From the cell containing the given text, extract its center point as [X, Y] coordinate. 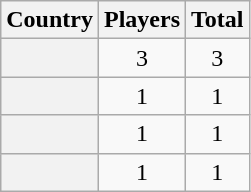
Country [50, 20]
Players [142, 20]
Total [218, 20]
